Extract the (X, Y) coordinate from the center of the cell holding the provided text.  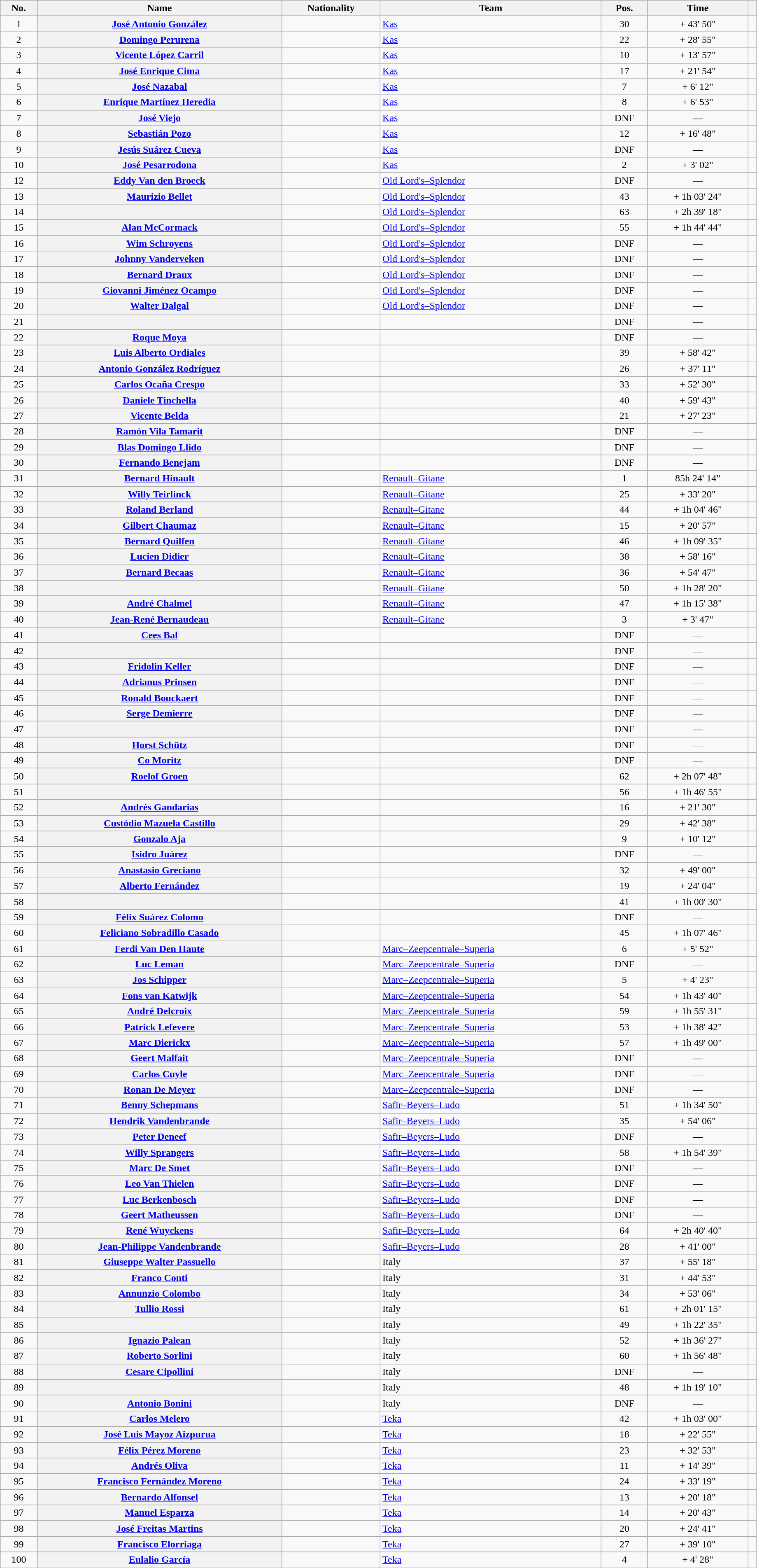
+ 49' 00" (698, 870)
José Enrique Cima (160, 71)
+ 14' 39" (698, 1466)
96 (19, 1497)
Benny Schepmans (160, 1105)
87 (19, 1356)
+ 6' 12" (698, 86)
Roland Berland (160, 510)
Geert Malfait (160, 1058)
+ 1h 22' 35" (698, 1325)
65 (19, 1011)
+ 1h 28' 20" (698, 588)
+ 1h 03' 24" (698, 196)
Roque Moya (160, 337)
Cees Bal (160, 635)
Manuel Esparza (160, 1513)
José Viejo (160, 118)
+ 24' 41" (698, 1528)
René Wuyckens (160, 1231)
Serge Demierre (160, 714)
Franco Conti (160, 1278)
+ 1h 55' 31" (698, 1011)
Antonio Bonini (160, 1403)
+ 41' 00" (698, 1246)
78 (19, 1215)
86 (19, 1340)
82 (19, 1278)
Andrés Oliva (160, 1466)
Francisco Fernández Moreno (160, 1482)
+ 32' 53" (698, 1450)
Daniele Tinchella (160, 400)
89 (19, 1387)
+ 42' 38" (698, 823)
Jean-Philippe Vandenbrande (160, 1246)
Ronald Bouckaert (160, 698)
Ferdi Van Den Haute (160, 948)
+ 1h 56' 48" (698, 1356)
Carlos Cuyle (160, 1074)
José Nazabal (160, 86)
88 (19, 1372)
+ 1h 00' 30" (698, 901)
74 (19, 1152)
98 (19, 1528)
Fridolin Keller (160, 666)
Eddy Van den Broeck (160, 180)
Jean-René Bernaudeau (160, 619)
Eulalio García (160, 1560)
97 (19, 1513)
+ 27' 23" (698, 415)
84 (19, 1309)
Hendrik Vandenbrande (160, 1121)
Leo Van Thielen (160, 1183)
+ 1h 15' 38" (698, 604)
Name (160, 8)
+ 1h 36' 27" (698, 1340)
+ 3' 47" (698, 619)
+ 1h 46' 55" (698, 792)
+ 3' 02" (698, 165)
+ 20' 57" (698, 525)
Maurizio Bellet (160, 196)
Marc De Smet (160, 1168)
77 (19, 1199)
Fernando Benejam (160, 463)
+ 1h 19' 10" (698, 1387)
Andrés Gandarias (160, 807)
+ 33' 20" (698, 494)
73 (19, 1136)
93 (19, 1450)
66 (19, 1027)
+ 6' 53" (698, 102)
92 (19, 1434)
Vicente López Carril (160, 55)
Fons van Katwijk (160, 996)
+ 1h 43' 40" (698, 996)
Ignazio Palean (160, 1340)
Geert Matheussen (160, 1215)
Walter Dalgal (160, 306)
+ 1h 09' 35" (698, 541)
+ 43' 50" (698, 24)
Enrique Martínez Heredia (160, 102)
Roelof Groen (160, 776)
99 (19, 1544)
Marc Dierickx (160, 1043)
Bernard Draux (160, 275)
+ 1h 38' 42" (698, 1027)
11 (624, 1466)
90 (19, 1403)
+ 16' 48" (698, 133)
+ 33' 19" (698, 1482)
+ 1h 34' 50" (698, 1105)
Willy Teirlinck (160, 494)
Alberto Fernández (160, 886)
Antonio González Rodríguez (160, 369)
Vicente Belda (160, 415)
94 (19, 1466)
76 (19, 1183)
Annunzio Colombo (160, 1293)
+ 2h 07' 48" (698, 776)
Giuseppe Walter Passuello (160, 1262)
Ronan De Meyer (160, 1090)
Blas Domingo Llido (160, 447)
Bernard Hinault (160, 478)
83 (19, 1293)
Giovanni Jiménez Ocampo (160, 290)
69 (19, 1074)
Luc Leman (160, 964)
+ 1h 03' 00" (698, 1419)
+ 54' 06" (698, 1121)
Luis Alberto Ordiales (160, 353)
+ 55' 18" (698, 1262)
José Freitas Martins (160, 1528)
André Delcroix (160, 1011)
+ 44' 53" (698, 1278)
Peter Deneef (160, 1136)
Time (698, 8)
+ 28' 55" (698, 40)
Félix Pérez Moreno (160, 1450)
Lucien Didier (160, 557)
+ 1h 54' 39" (698, 1152)
Félix Suárez Colomo (160, 917)
José Pesarrodona (160, 165)
85h 24' 14" (698, 478)
Feliciano Sobradillo Casado (160, 933)
72 (19, 1121)
81 (19, 1262)
100 (19, 1560)
+ 53' 06" (698, 1293)
+ 1h 07' 46" (698, 933)
Bernard Becaas (160, 572)
Patrick Lefevere (160, 1027)
70 (19, 1090)
Horst Schütz (160, 745)
Bernardo Alfonsel (160, 1497)
No. (19, 8)
Jesús Suárez Cueva (160, 149)
+ 4' 23" (698, 980)
+ 2h 40' 40" (698, 1231)
José Luis Mayoz Aizpurua (160, 1434)
+ 2h 39' 18" (698, 212)
+ 58' 16" (698, 557)
Sebastián Pozo (160, 133)
Johnny Vanderveken (160, 259)
+ 20' 43" (698, 1513)
Cesare Cipollini (160, 1372)
+ 21' 30" (698, 807)
Gonzalo Aja (160, 839)
Gilbert Chaumaz (160, 525)
71 (19, 1105)
+ 37' 11" (698, 369)
+ 22' 55" (698, 1434)
+ 5' 52" (698, 948)
67 (19, 1043)
75 (19, 1168)
+ 21' 54" (698, 71)
Francisco Elorriaga (160, 1544)
68 (19, 1058)
Team (491, 8)
André Chalmel (160, 604)
Isidro Juárez (160, 854)
Pos. (624, 8)
+ 58' 42" (698, 353)
85 (19, 1325)
Alan McCormack (160, 228)
+ 39' 10" (698, 1544)
+ 54' 47" (698, 572)
Jos Schipper (160, 980)
José Antonio González (160, 24)
Ramón Vila Tamarit (160, 431)
Nationality (331, 8)
+ 1h 04' 46" (698, 510)
Willy Sprangers (160, 1152)
+ 1h 44' 44" (698, 228)
+ 59' 43" (698, 400)
Carlos Ocaña Crespo (160, 384)
Adrianus Prinsen (160, 682)
91 (19, 1419)
+ 20' 18" (698, 1497)
+ 4' 28" (698, 1560)
+ 52' 30" (698, 384)
Wim Schroyens (160, 243)
Bernard Quilfen (160, 541)
+ 2h 01' 15" (698, 1309)
Anastasio Greciano (160, 870)
+ 10' 12" (698, 839)
+ 13' 57" (698, 55)
Co Moritz (160, 761)
80 (19, 1246)
Custódio Mazuela Castillo (160, 823)
79 (19, 1231)
Luc Berkenbosch (160, 1199)
+ 1h 49' 00" (698, 1043)
Tullio Rossi (160, 1309)
+ 24' 04" (698, 886)
95 (19, 1482)
Carlos Melero (160, 1419)
Roberto Sorlini (160, 1356)
Domingo Perurena (160, 40)
